Identify which cell holds the provided text, then report its [x, y] central coordinate. 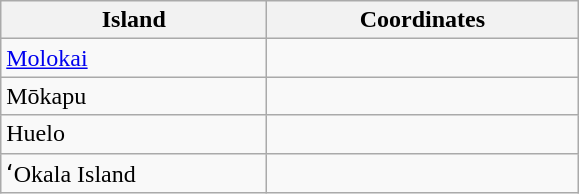
Mōkapu [134, 96]
Coordinates [422, 20]
Island [134, 20]
Molokai [134, 58]
ʻOkala Island [134, 173]
Huelo [134, 134]
